For the text-containing cell, return its midpoint in (X, Y) coordinate format. 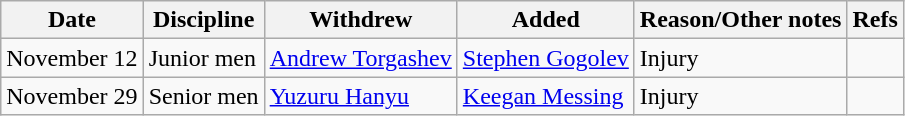
Withdrew (360, 20)
November 12 (72, 58)
Keegan Messing (546, 96)
Discipline (204, 20)
Date (72, 20)
Added (546, 20)
Reason/Other notes (740, 20)
Stephen Gogolev (546, 58)
Yuzuru Hanyu (360, 96)
Junior men (204, 58)
November 29 (72, 96)
Andrew Torgashev (360, 58)
Senior men (204, 96)
Refs (875, 20)
